Identify which cell holds the provided text, then report its (X, Y) central coordinate. 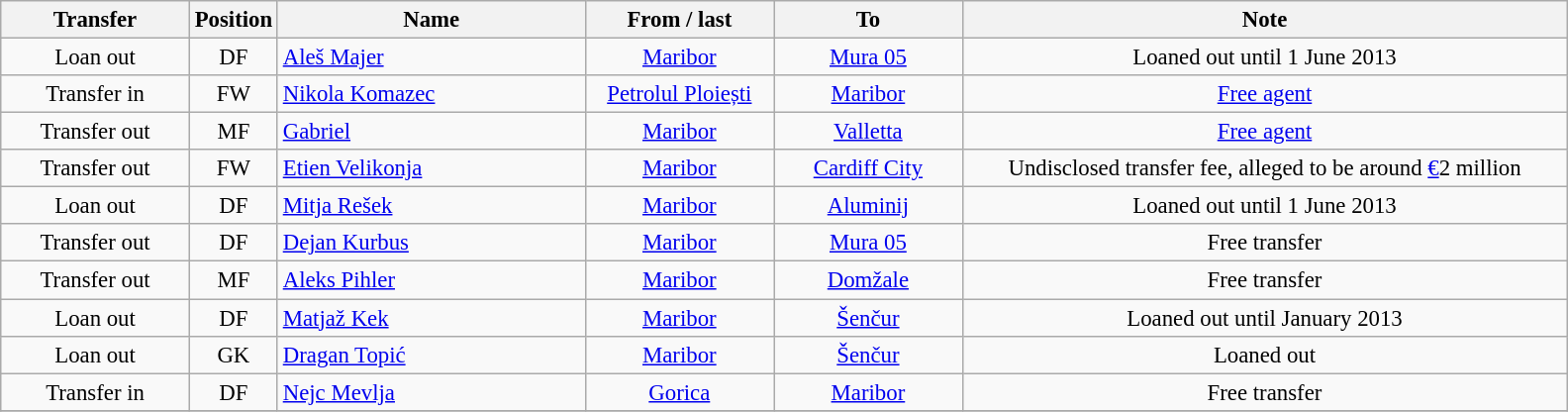
From / last (679, 20)
Aleš Majer (432, 57)
Undisclosed transfer fee, alleged to be around €2 million (1265, 168)
Etien Velikonja (432, 168)
Position (234, 20)
Matjaž Kek (432, 318)
Nikola Komazec (432, 94)
Loaned out (1265, 355)
Aluminij (869, 206)
Note (1265, 20)
Gabriel (432, 132)
Dragan Topić (432, 355)
Petrolul Ploiești (679, 94)
Cardiff City (869, 168)
Dejan Kurbus (432, 243)
Transfer (95, 20)
Nejc Mevlja (432, 392)
Name (432, 20)
Loaned out until January 2013 (1265, 318)
Valletta (869, 132)
Mitja Rešek (432, 206)
Domžale (869, 280)
GK (234, 355)
To (869, 20)
Gorica (679, 392)
Aleks Pihler (432, 280)
